Search for the cell housing the specified text and yield its (x, y) center coordinate. 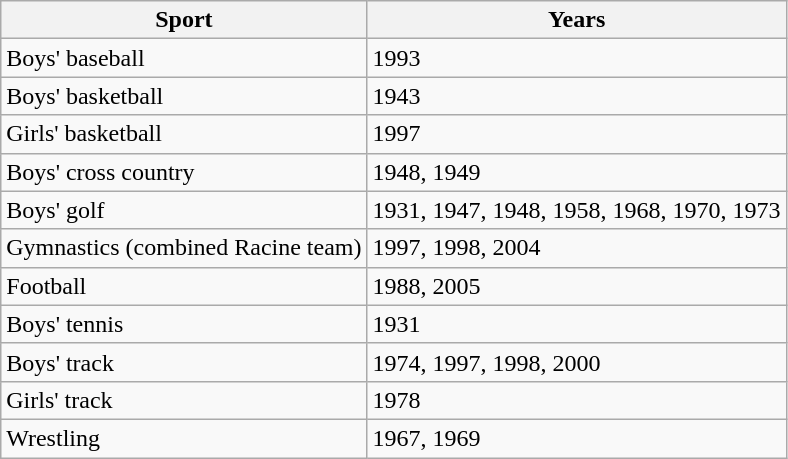
Years (576, 20)
Boys' cross country (184, 172)
Sport (184, 20)
1948, 1949 (576, 172)
Wrestling (184, 438)
Football (184, 286)
1997 (576, 134)
Boys' baseball (184, 58)
Boys' basketball (184, 96)
Girls' basketball (184, 134)
1988, 2005 (576, 286)
Boys' golf (184, 210)
1931, 1947, 1948, 1958, 1968, 1970, 1973 (576, 210)
1931 (576, 324)
Boys' track (184, 362)
Gymnastics (combined Racine team) (184, 248)
1978 (576, 400)
1967, 1969 (576, 438)
1993 (576, 58)
1974, 1997, 1998, 2000 (576, 362)
Girls' track (184, 400)
1997, 1998, 2004 (576, 248)
Boys' tennis (184, 324)
1943 (576, 96)
